Locate the cell with the specified text and output its (x, y) center coordinate. 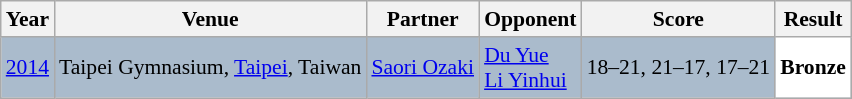
Opponent (530, 19)
Score (679, 19)
Result (813, 19)
Partner (422, 19)
Saori Ozaki (422, 68)
2014 (28, 68)
Taipei Gymnasium, Taipei, Taiwan (210, 68)
18–21, 21–17, 17–21 (679, 68)
Year (28, 19)
Du Yue Li Yinhui (530, 68)
Venue (210, 19)
Bronze (813, 68)
